Return [X, Y] of the center of cell containing provided text 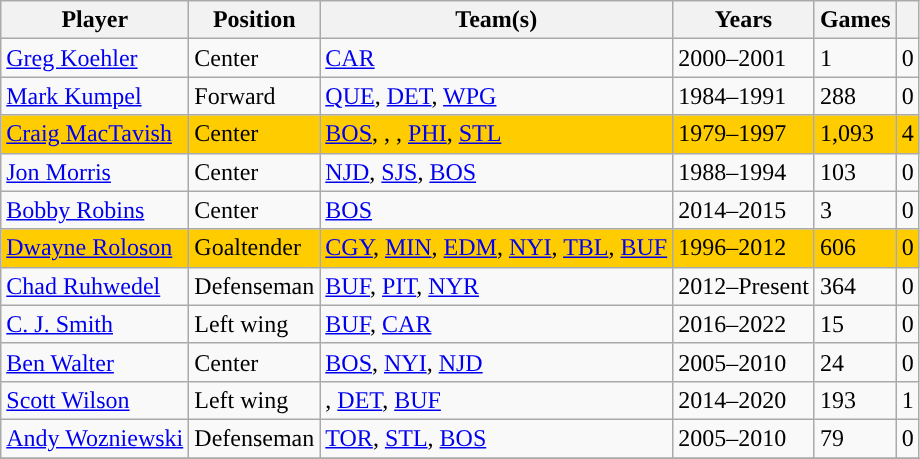
2000–2001 [744, 58]
BOS, , , PHI, STL [496, 134]
Scott Wilson [95, 400]
1,093 [855, 134]
15 [855, 324]
288 [855, 96]
Dwayne Roloson [95, 248]
Years [744, 20]
BUF, PIT, NYR [496, 286]
606 [855, 248]
Position [254, 20]
C. J. Smith [95, 324]
Player [95, 20]
1988–1994 [744, 172]
Chad Ruhwedel [95, 286]
Craig MacTavish [95, 134]
Mark Kumpel [95, 96]
Goaltender [254, 248]
1984–1991 [744, 96]
Ben Walter [95, 362]
QUE, DET, WPG [496, 96]
Team(s) [496, 20]
CAR [496, 58]
Andy Wozniewski [95, 438]
CGY, MIN, EDM, NYI, TBL, BUF [496, 248]
2014–2015 [744, 210]
2012–Present [744, 286]
1996–2012 [744, 248]
BOS [496, 210]
1979–1997 [744, 134]
Jon Morris [95, 172]
24 [855, 362]
NJD, SJS, BOS [496, 172]
364 [855, 286]
Bobby Robins [95, 210]
79 [855, 438]
Forward [254, 96]
Games [855, 20]
TOR, STL, BOS [496, 438]
2014–2020 [744, 400]
103 [855, 172]
4 [908, 134]
Greg Koehler [95, 58]
, DET, BUF [496, 400]
3 [855, 210]
2016–2022 [744, 324]
193 [855, 400]
BOS, NYI, NJD [496, 362]
BUF, CAR [496, 324]
